For the text-containing cell, return its midpoint in [X, Y] coordinate format. 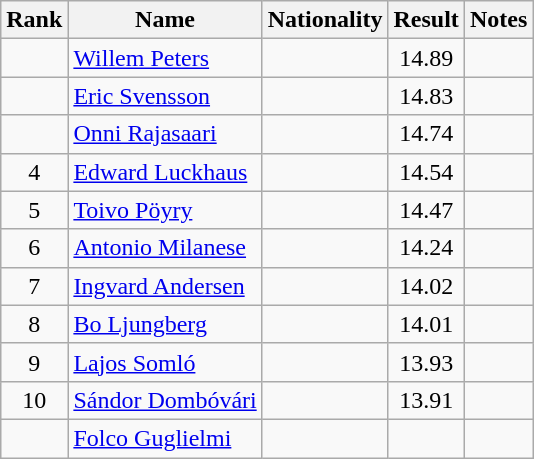
13.93 [426, 362]
Willem Peters [165, 58]
Toivo Pöyry [165, 210]
10 [34, 400]
Edward Luckhaus [165, 172]
Eric Svensson [165, 96]
Ingvard Andersen [165, 286]
Nationality [325, 20]
4 [34, 172]
14.24 [426, 248]
Sándor Dombóvári [165, 400]
Result [426, 20]
14.83 [426, 96]
14.01 [426, 324]
Folco Guglielmi [165, 438]
Antonio Milanese [165, 248]
8 [34, 324]
7 [34, 286]
14.02 [426, 286]
5 [34, 210]
Notes [498, 20]
14.54 [426, 172]
Lajos Somló [165, 362]
14.74 [426, 134]
9 [34, 362]
Bo Ljungberg [165, 324]
Name [165, 20]
Rank [34, 20]
6 [34, 248]
13.91 [426, 400]
14.47 [426, 210]
14.89 [426, 58]
Onni Rajasaari [165, 134]
